Output the [x, y] coordinate of the center of the cell containing the given text.  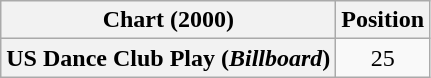
US Dance Club Play (Billboard) [168, 58]
25 [383, 58]
Chart (2000) [168, 20]
Position [383, 20]
